Find where the given text appears and provide that cell's center as (x, y) coordinate. 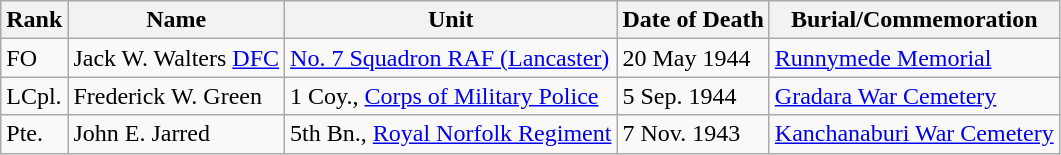
Burial/Commemoration (914, 20)
Kanchanaburi War Cemetery (914, 134)
5th Bn., Royal Norfolk Regiment (451, 134)
Name (176, 20)
LCpl. (34, 96)
Gradara War Cemetery (914, 96)
John E. Jarred (176, 134)
Runnymede Memorial (914, 58)
Pte. (34, 134)
FO (34, 58)
Date of Death (693, 20)
7 Nov. 1943 (693, 134)
Jack W. Walters DFC (176, 58)
1 Coy., Corps of Military Police (451, 96)
Frederick W. Green (176, 96)
20 May 1944 (693, 58)
No. 7 Squadron RAF (Lancaster) (451, 58)
5 Sep. 1944 (693, 96)
Unit (451, 20)
Rank (34, 20)
